Determine the [x, y] coordinate at the center of the cell enclosing the given text.  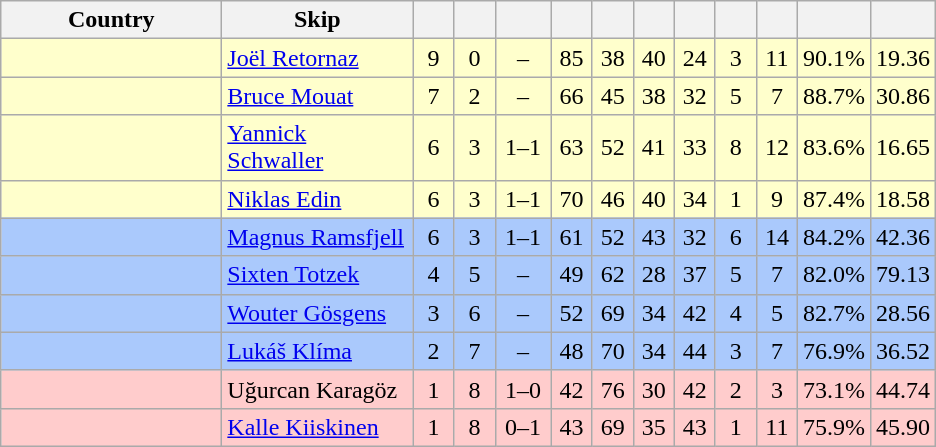
Kalle Kiiskinen [318, 427]
48 [572, 351]
45 [612, 96]
Joël Retornaz [318, 58]
79.13 [902, 275]
1–0 [523, 389]
Yannick Schwaller [318, 148]
30 [654, 389]
41 [654, 148]
Bruce Mouat [318, 96]
61 [572, 237]
18.58 [902, 199]
14 [776, 237]
Uğurcan Karagöz [318, 389]
0–1 [523, 427]
76 [612, 389]
44 [694, 351]
Wouter Gösgens [318, 313]
Magnus Ramsfjell [318, 237]
16.65 [902, 148]
84.2% [834, 237]
Skip [318, 20]
33 [694, 148]
87.4% [834, 199]
28 [654, 275]
73.1% [834, 389]
63 [572, 148]
Niklas Edin [318, 199]
Lukáš Klíma [318, 351]
85 [572, 58]
49 [572, 275]
36.52 [902, 351]
82.7% [834, 313]
82.0% [834, 275]
30.86 [902, 96]
12 [776, 148]
24 [694, 58]
35 [654, 427]
Country [112, 20]
0 [474, 58]
88.7% [834, 96]
66 [572, 96]
75.9% [834, 427]
19.36 [902, 58]
46 [612, 199]
42.36 [902, 237]
45.90 [902, 427]
83.6% [834, 148]
90.1% [834, 58]
37 [694, 275]
28.56 [902, 313]
Sixten Totzek [318, 275]
76.9% [834, 351]
62 [612, 275]
44.74 [902, 389]
